Identify which cell holds the provided text, then report its [X, Y] central coordinate. 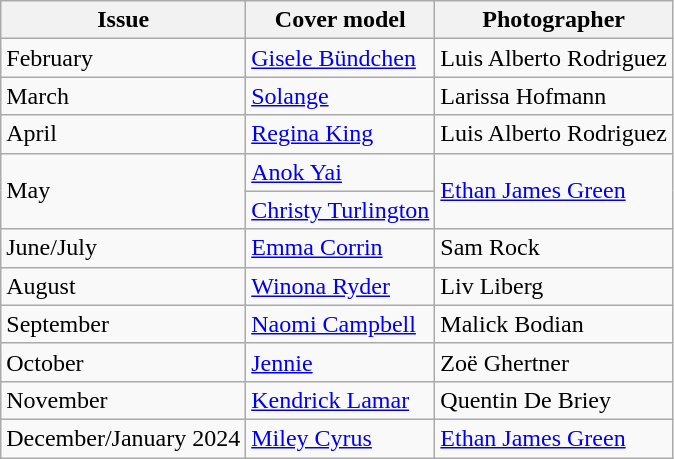
Solange [340, 96]
Kendrick Lamar [340, 400]
September [124, 324]
Photographer [554, 20]
Zoë Ghertner [554, 362]
Gisele Bündchen [340, 58]
Anok Yai [340, 172]
October [124, 362]
Sam Rock [554, 248]
Miley Cyrus [340, 438]
May [124, 191]
Malick Bodian [554, 324]
Christy Turlington [340, 210]
June/July [124, 248]
Cover model [340, 20]
Emma Corrin [340, 248]
Issue [124, 20]
Liv Liberg [554, 286]
Naomi Campbell [340, 324]
Jennie [340, 362]
April [124, 134]
February [124, 58]
March [124, 96]
August [124, 286]
November [124, 400]
Regina King [340, 134]
Winona Ryder [340, 286]
Quentin De Briey [554, 400]
Larissa Hofmann [554, 96]
December/January 2024 [124, 438]
